Return (x, y) of the center of cell containing provided text 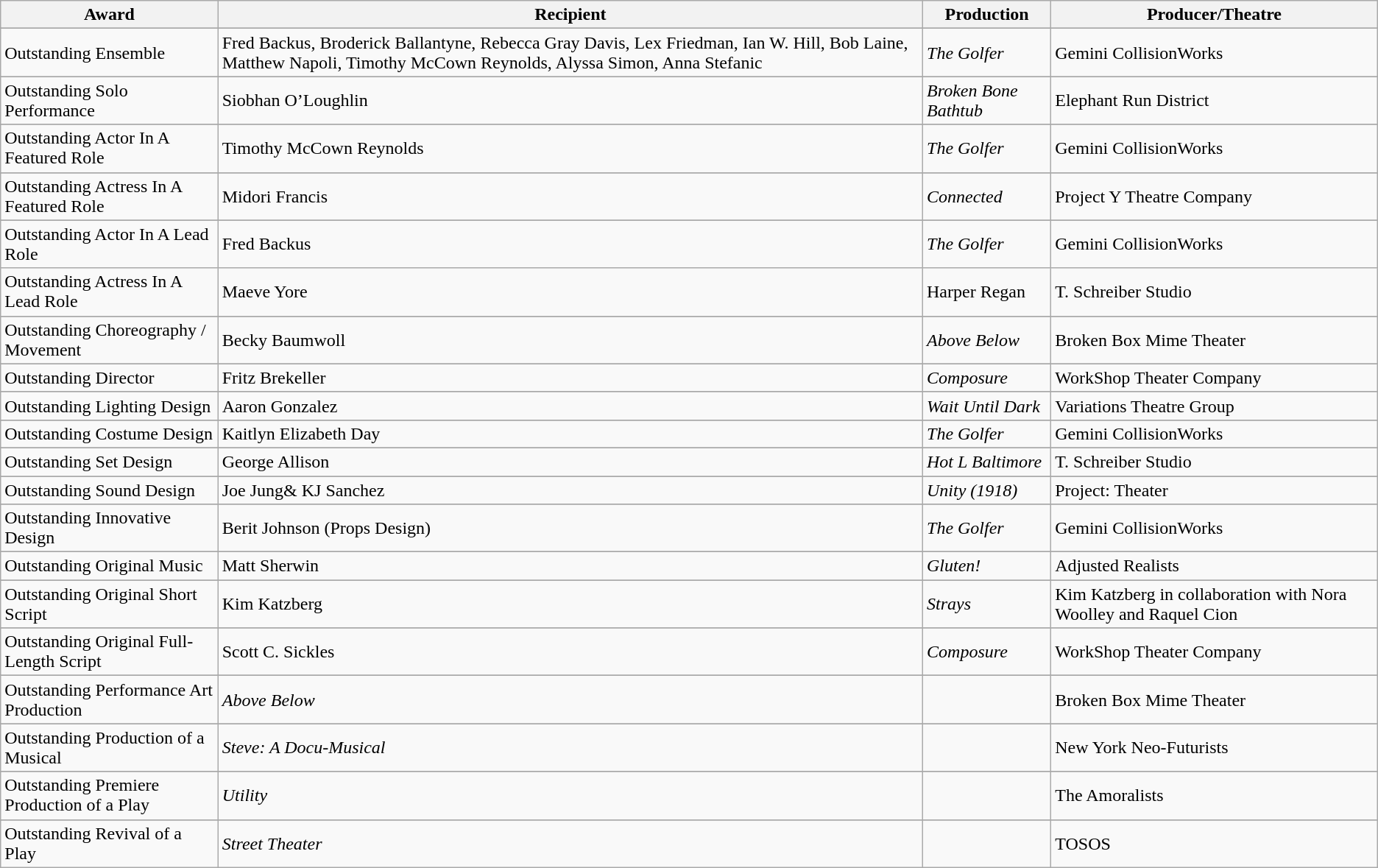
Aaron Gonzalez (570, 406)
Fred Backus (570, 244)
Outstanding Original Short Script (109, 604)
Gluten! (987, 566)
Scott C. Sickles (570, 652)
Outstanding Premiere Production of a Play (109, 795)
Kaitlyn Elizabeth Day (570, 434)
TOSOS (1215, 844)
Outstanding Production of a Musical (109, 748)
Outstanding Choreography / Movement (109, 340)
The Amoralists (1215, 795)
Outstanding Set Design (109, 462)
Outstanding Actor In A Lead Role (109, 244)
Outstanding Innovative Design (109, 529)
Project: Theater (1215, 490)
Hot L Baltimore (987, 462)
Variations Theatre Group (1215, 406)
Utility (570, 795)
Fritz Brekeller (570, 378)
Harper Regan (987, 292)
Siobhan O’Loughlin (570, 100)
Street Theater (570, 844)
Broken Bone Bathtub (987, 100)
Project Y Theatre Company (1215, 196)
Elephant Run District (1215, 100)
New York Neo-Futurists (1215, 748)
Joe Jung& KJ Sanchez (570, 490)
Outstanding Original Full-Length Script (109, 652)
Timothy McCown Reynolds (570, 149)
Wait Until Dark (987, 406)
Outstanding Costume Design (109, 434)
Kim Katzberg (570, 604)
Steve: A Docu-Musical (570, 748)
Outstanding Original Music (109, 566)
Outstanding Actor In A Featured Role (109, 149)
Outstanding Sound Design (109, 490)
Kim Katzberg in collaboration with Nora Woolley and Raquel Cion (1215, 604)
Award (109, 15)
Outstanding Performance Art Production (109, 699)
Maeve Yore (570, 292)
Berit Johnson (Props Design) (570, 529)
Outstanding Director (109, 378)
Strays (987, 604)
Connected (987, 196)
Outstanding Ensemble (109, 53)
Midori Francis (570, 196)
Production (987, 15)
Recipient (570, 15)
Becky Baumwoll (570, 340)
Outstanding Solo Performance (109, 100)
Outstanding Revival of a Play (109, 844)
George Allison (570, 462)
Matt Sherwin (570, 566)
Producer/Theatre (1215, 15)
Outstanding Actress In A Lead Role (109, 292)
Unity (1918) (987, 490)
Outstanding Lighting Design (109, 406)
Outstanding Actress In A Featured Role (109, 196)
Adjusted Realists (1215, 566)
